For the text-containing cell, return its midpoint in [x, y] coordinate format. 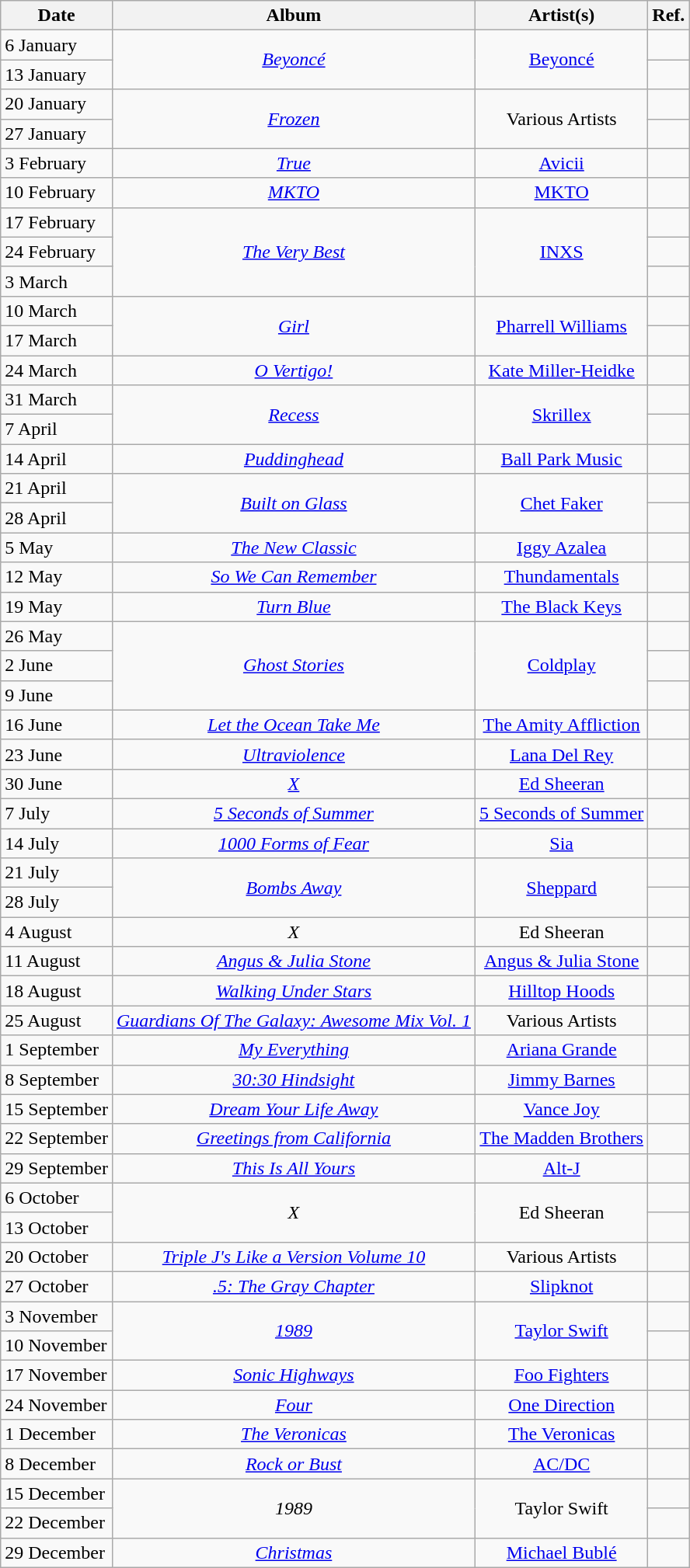
One Direction [561, 1405]
22 September [57, 1139]
Frozen [294, 119]
Thundamentals [561, 577]
Alt-J [561, 1168]
10 November [57, 1346]
3 February [57, 163]
Girl [294, 325]
24 November [57, 1405]
31 March [57, 400]
27 January [57, 134]
Kate Miller-Heidke [561, 370]
20 October [57, 1257]
16 June [57, 725]
Built on Glass [294, 503]
Four [294, 1405]
The Black Keys [561, 607]
17 March [57, 340]
24 February [57, 252]
Iggy Azalea [561, 548]
Jimmy Barnes [561, 1080]
26 May [57, 636]
Michael Bublé [561, 1552]
Hilltop Hoods [561, 991]
7 July [57, 813]
4 August [57, 932]
Ultraviolence [294, 754]
20 January [57, 104]
3 March [57, 281]
9 June [57, 695]
3 November [57, 1316]
Vance Joy [561, 1109]
30:30 Hindsight [294, 1080]
Lana Del Rey [561, 754]
Puddinghead [294, 459]
The New Classic [294, 548]
Let the Ocean Take Me [294, 725]
Artist(s) [561, 16]
23 June [57, 754]
17 February [57, 222]
21 July [57, 873]
2 June [57, 666]
My Everything [294, 1050]
15 September [57, 1109]
Ghost Stories [294, 666]
Sia [561, 843]
Ariana Grande [561, 1050]
Avicii [561, 163]
Ref. [668, 16]
14 April [57, 459]
Foo Fighters [561, 1375]
Walking Under Stars [294, 991]
13 October [57, 1227]
1 September [57, 1050]
Sheppard [561, 888]
24 March [57, 370]
Rock or Bust [294, 1464]
True [294, 163]
5 May [57, 548]
Dream Your Life Away [294, 1109]
Date [57, 16]
6 January [57, 45]
Chet Faker [561, 503]
30 June [57, 784]
21 April [57, 488]
27 October [57, 1286]
Album [294, 16]
O Vertigo! [294, 370]
Christmas [294, 1552]
INXS [561, 252]
8 September [57, 1080]
22 December [57, 1523]
Coldplay [561, 666]
Turn Blue [294, 607]
Greetings from California [294, 1139]
Bombs Away [294, 888]
18 August [57, 991]
29 September [57, 1168]
13 January [57, 75]
Skrillex [561, 415]
7 April [57, 429]
The Madden Brothers [561, 1139]
8 December [57, 1464]
The Amity Affliction [561, 725]
Sonic Highways [294, 1375]
6 October [57, 1198]
Guardians Of The Galaxy: Awesome Mix Vol. 1 [294, 1020]
15 December [57, 1493]
19 May [57, 607]
The Very Best [294, 252]
29 December [57, 1552]
1000 Forms of Fear [294, 843]
So We Can Remember [294, 577]
10 March [57, 311]
17 November [57, 1375]
28 April [57, 518]
This Is All Yours [294, 1168]
10 February [57, 193]
Ball Park Music [561, 459]
Triple J's Like a Version Volume 10 [294, 1257]
Recess [294, 415]
28 July [57, 902]
14 July [57, 843]
AC/DC [561, 1464]
Pharrell Williams [561, 325]
.5: The Gray Chapter [294, 1286]
12 May [57, 577]
1 December [57, 1434]
25 August [57, 1020]
11 August [57, 961]
Slipknot [561, 1286]
